Output the [X, Y] coordinate of the center of the cell containing the given text.  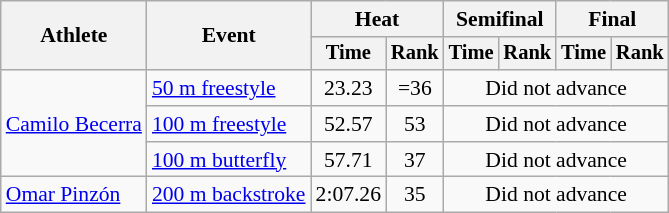
=36 [415, 88]
Final [612, 19]
100 m freestyle [229, 124]
Semifinal [500, 19]
100 m butterfly [229, 160]
2:07.26 [348, 195]
Event [229, 36]
Camilo Becerra [74, 124]
Omar Pinzón [74, 195]
Athlete [74, 36]
35 [415, 195]
37 [415, 160]
52.57 [348, 124]
200 m backstroke [229, 195]
23.23 [348, 88]
57.71 [348, 160]
53 [415, 124]
Heat [378, 19]
50 m freestyle [229, 88]
